For the text-containing cell, return its midpoint in [X, Y] coordinate format. 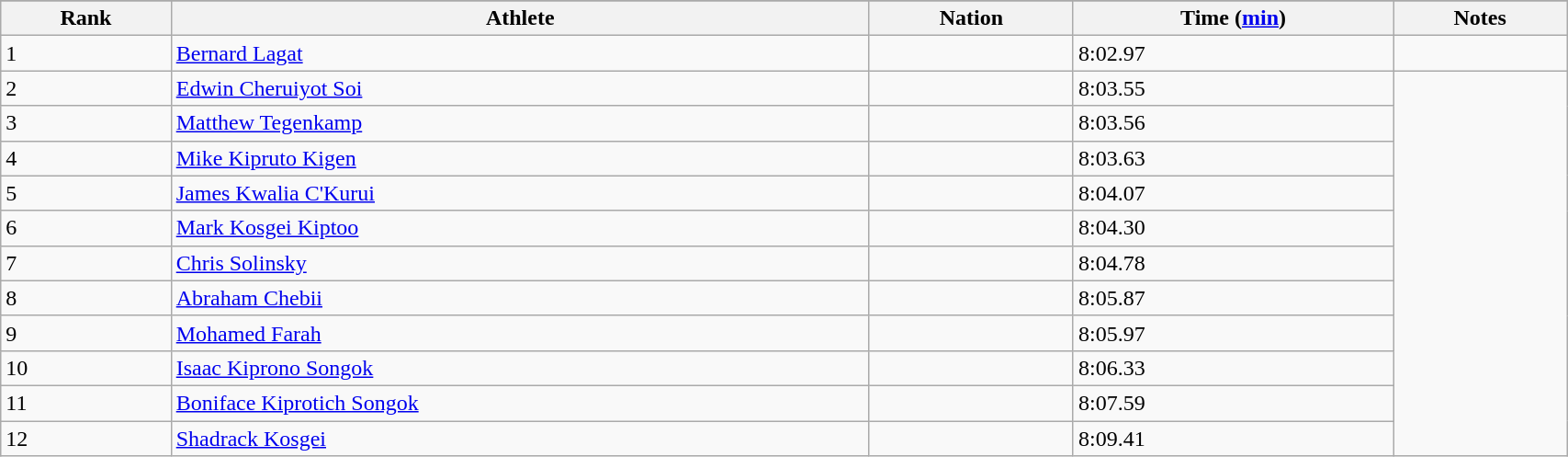
12 [86, 439]
Mike Kipruto Kigen [520, 158]
8:05.97 [1233, 333]
10 [86, 368]
8:03.55 [1233, 88]
8:04.30 [1233, 228]
3 [86, 123]
Bernard Lagat [520, 53]
8:06.33 [1233, 368]
7 [86, 263]
Athlete [520, 18]
Mohamed Farah [520, 333]
James Kwalia C'Kurui [520, 193]
2 [86, 88]
Boniface Kiprotich Songok [520, 403]
Shadrack Kosgei [520, 439]
Isaac Kiprono Songok [520, 368]
8:07.59 [1233, 403]
8:03.63 [1233, 158]
8:04.07 [1233, 193]
5 [86, 193]
8:05.87 [1233, 298]
Notes [1481, 18]
Time (min) [1233, 18]
8:03.56 [1233, 123]
Matthew Tegenkamp [520, 123]
Rank [86, 18]
9 [86, 333]
11 [86, 403]
Chris Solinsky [520, 263]
Edwin Cheruiyot Soi [520, 88]
4 [86, 158]
8:04.78 [1233, 263]
Abraham Chebii [520, 298]
Nation [971, 18]
8 [86, 298]
8:02.97 [1233, 53]
1 [86, 53]
8:09.41 [1233, 439]
6 [86, 228]
Mark Kosgei Kiptoo [520, 228]
